From the cell containing the given text, extract its center point as [X, Y] coordinate. 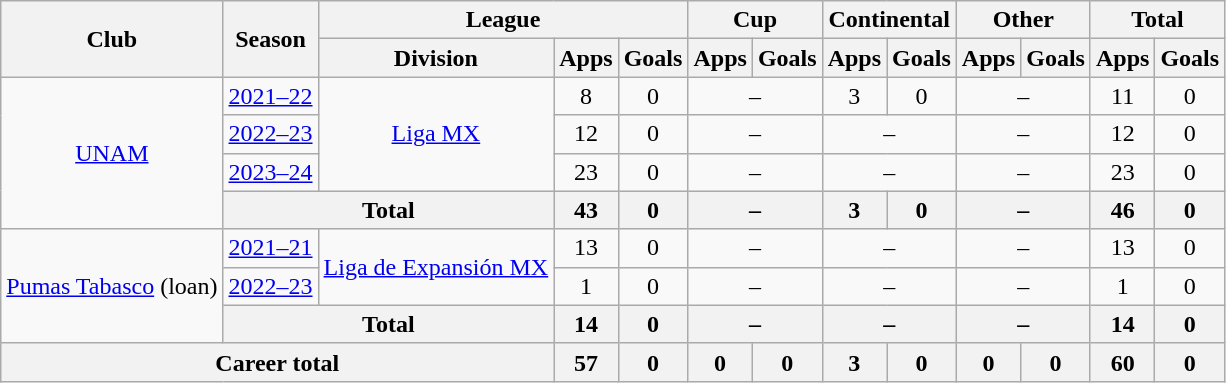
Career total [278, 362]
46 [1122, 210]
Other [1023, 20]
Pumas Tabasco (loan) [112, 286]
Liga MX [436, 134]
8 [586, 96]
Cup [755, 20]
UNAM [112, 153]
11 [1122, 96]
Season [270, 39]
Club [112, 39]
Division [436, 58]
60 [1122, 362]
43 [586, 210]
2021–22 [270, 96]
2023–24 [270, 172]
Continental [889, 20]
2021–21 [270, 248]
League [503, 20]
Liga de Expansión MX [436, 267]
57 [586, 362]
